Identify which cell holds the provided text, then report its (X, Y) central coordinate. 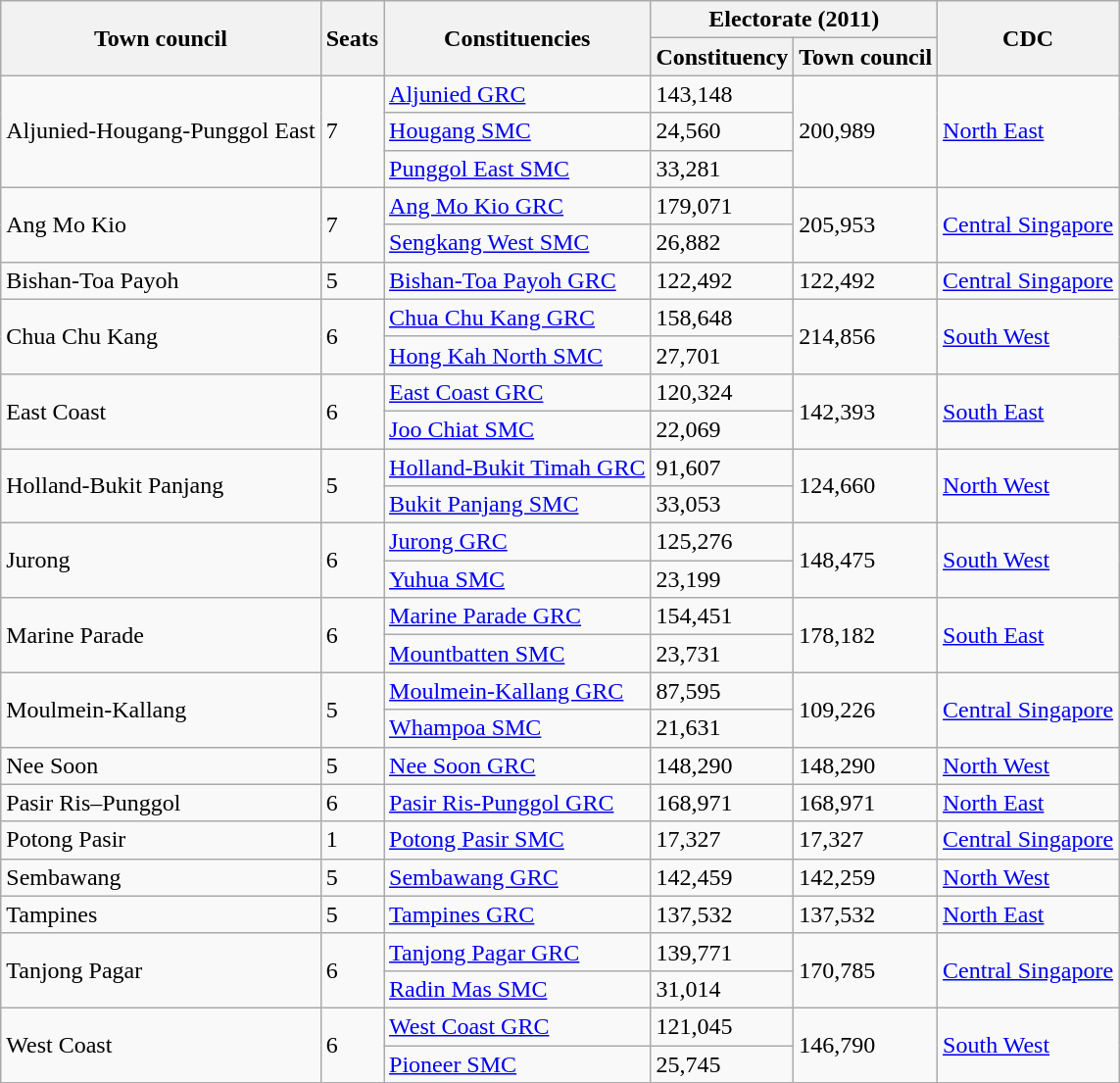
178,182 (866, 635)
Jurong GRC (517, 542)
Yuhua SMC (517, 579)
31,014 (722, 989)
33,281 (722, 169)
Pasir Ris-Punggol GRC (517, 803)
205,953 (866, 224)
Tampines GRC (517, 914)
Chua Chu Kang (161, 336)
154,451 (722, 616)
Nee Soon GRC (517, 765)
Jurong (161, 561)
West Coast (161, 1045)
142,393 (866, 411)
170,785 (866, 970)
125,276 (722, 542)
158,648 (722, 318)
Hong Kah North SMC (517, 355)
Bukit Panjang SMC (517, 505)
Radin Mas SMC (517, 989)
Potong Pasir SMC (517, 840)
Nee Soon (161, 765)
23,731 (722, 654)
Whampoa SMC (517, 728)
Sembawang (161, 877)
143,148 (722, 94)
Constituency (722, 57)
Punggol East SMC (517, 169)
179,071 (722, 206)
23,199 (722, 579)
Holland-Bukit Timah GRC (517, 468)
146,790 (866, 1045)
124,660 (866, 486)
Mountbatten SMC (517, 654)
1 (352, 840)
142,259 (866, 877)
214,856 (866, 336)
Aljunied-Hougang-Punggol East (161, 131)
148,475 (866, 561)
Pasir Ris–Punggol (161, 803)
Hougang SMC (517, 131)
East Coast (161, 411)
Tanjong Pagar (161, 970)
Holland-Bukit Panjang (161, 486)
26,882 (722, 243)
120,324 (722, 392)
24,560 (722, 131)
Tampines (161, 914)
27,701 (722, 355)
121,045 (722, 1026)
Marine Parade (161, 635)
Sembawang GRC (517, 877)
Bishan-Toa Payoh (161, 280)
Electorate (2011) (794, 20)
West Coast GRC (517, 1026)
Chua Chu Kang GRC (517, 318)
200,989 (866, 131)
Ang Mo Kio (161, 224)
Bishan-Toa Payoh GRC (517, 280)
Ang Mo Kio GRC (517, 206)
CDC (1029, 38)
33,053 (722, 505)
142,459 (722, 877)
Constituencies (517, 38)
Seats (352, 38)
139,771 (722, 952)
91,607 (722, 468)
Tanjong Pagar GRC (517, 952)
Pioneer SMC (517, 1063)
Joo Chiat SMC (517, 429)
87,595 (722, 691)
Potong Pasir (161, 840)
East Coast GRC (517, 392)
Marine Parade GRC (517, 616)
25,745 (722, 1063)
Moulmein-Kallang (161, 710)
109,226 (866, 710)
Aljunied GRC (517, 94)
Moulmein-Kallang GRC (517, 691)
21,631 (722, 728)
Sengkang West SMC (517, 243)
22,069 (722, 429)
